Return the (x, y) coordinate for the center point of the cell that contains the specified text.  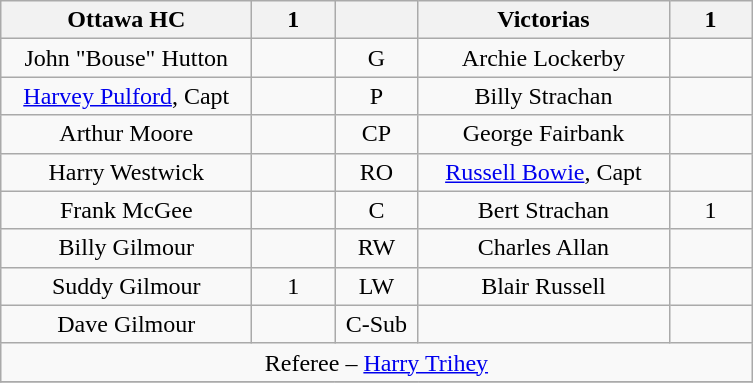
C (376, 210)
Russell Bowie, Capt (544, 172)
RO (376, 172)
Billy Strachan (544, 96)
Frank McGee (126, 210)
Harry Westwick (126, 172)
RW (376, 248)
Suddy Gilmour (126, 286)
CP (376, 134)
Billy Gilmour (126, 248)
Dave Gilmour (126, 324)
G (376, 58)
Arthur Moore (126, 134)
Bert Strachan (544, 210)
Referee – Harry Trihey (376, 362)
Archie Lockerby (544, 58)
John "Bouse" Hutton (126, 58)
Ottawa HC (126, 20)
George Fairbank (544, 134)
Blair Russell (544, 286)
C-Sub (376, 324)
P (376, 96)
Charles Allan (544, 248)
LW (376, 286)
Harvey Pulford, Capt (126, 96)
Victorias (544, 20)
